Scan for the cell matching the given text and deliver its [X, Y] coordinate at center. 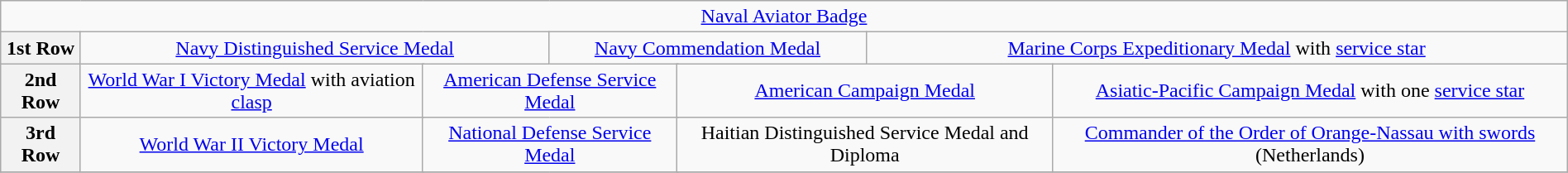
World War II Victory Medal [251, 144]
Marine Corps Expeditionary Medal with service star [1217, 48]
World War I Victory Medal with aviation clasp [251, 91]
Navy Distinguished Service Medal [314, 48]
Asiatic-Pacific Campaign Medal with one service star [1310, 91]
Navy Commendation Medal [708, 48]
Haitian Distinguished Service Medal and Diploma [865, 144]
American Defense Service Medal [550, 91]
National Defense Service Medal [550, 144]
2nd Row [41, 91]
American Campaign Medal [865, 91]
Naval Aviator Badge [784, 17]
3rd Row [41, 144]
1st Row [41, 48]
Commander of the Order of Orange-Nassau with swords (Netherlands) [1310, 144]
